For the text-containing cell, return its midpoint in (X, Y) coordinate format. 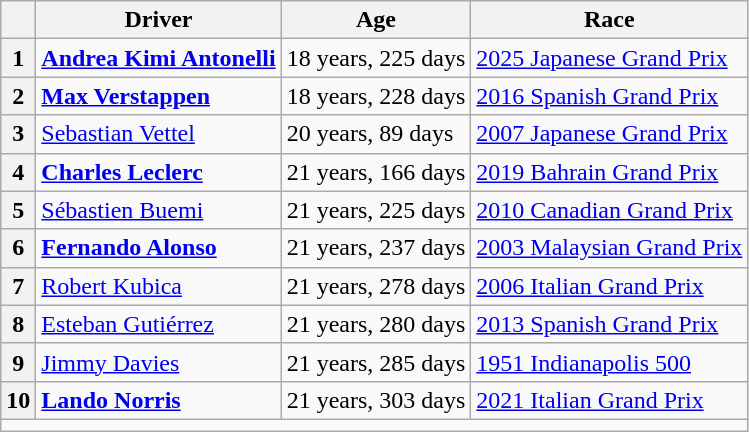
2025 Japanese Grand Prix (610, 58)
Robert Kubica (158, 286)
20 years, 89 days (376, 134)
1951 Indianapolis 500 (610, 362)
4 (18, 172)
10 (18, 400)
21 years, 237 days (376, 248)
21 years, 225 days (376, 210)
Max Verstappen (158, 96)
2010 Canadian Grand Prix (610, 210)
6 (18, 248)
8 (18, 324)
21 years, 303 days (376, 400)
5 (18, 210)
18 years, 225 days (376, 58)
Driver (158, 20)
Andrea Kimi Antonelli (158, 58)
2006 Italian Grand Prix (610, 286)
Lando Norris (158, 400)
Sebastian Vettel (158, 134)
Jimmy Davies (158, 362)
Race (610, 20)
Charles Leclerc (158, 172)
18 years, 228 days (376, 96)
1 (18, 58)
21 years, 278 days (376, 286)
2019 Bahrain Grand Prix (610, 172)
21 years, 166 days (376, 172)
Sébastien Buemi (158, 210)
21 years, 285 days (376, 362)
Esteban Gutiérrez (158, 324)
2021 Italian Grand Prix (610, 400)
9 (18, 362)
21 years, 280 days (376, 324)
2016 Spanish Grand Prix (610, 96)
Age (376, 20)
2007 Japanese Grand Prix (610, 134)
7 (18, 286)
3 (18, 134)
2003 Malaysian Grand Prix (610, 248)
2 (18, 96)
Fernando Alonso (158, 248)
2013 Spanish Grand Prix (610, 324)
